Detect which cell encompasses the target text, then output its (x, y) center coordinate. 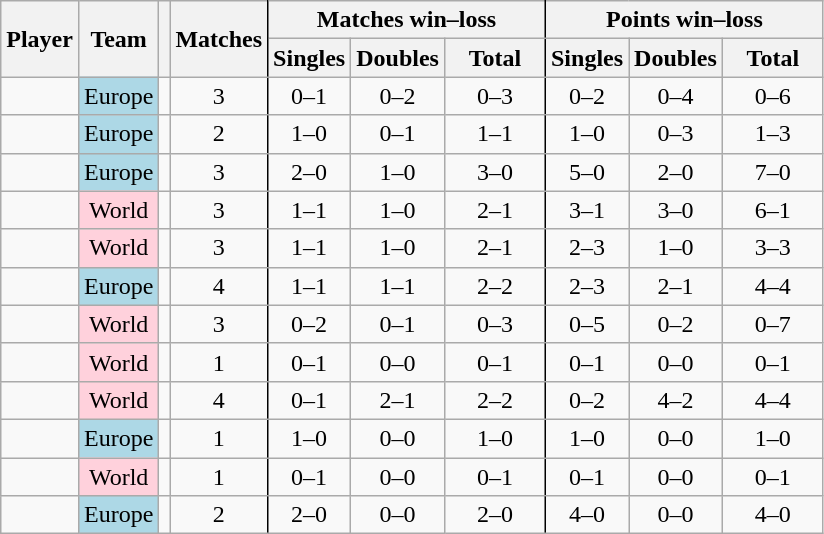
3–3 (772, 248)
Matches win–loss (407, 20)
Team (118, 39)
1–3 (772, 134)
Matches (219, 39)
Player (40, 39)
0–5 (586, 324)
4–2 (676, 400)
Points win–loss (684, 20)
0–6 (772, 96)
3–1 (586, 210)
5–0 (586, 172)
6–1 (772, 210)
7–0 (772, 172)
0–7 (772, 324)
0–4 (676, 96)
